Find where the given text appears and provide that cell's center as (x, y) coordinate. 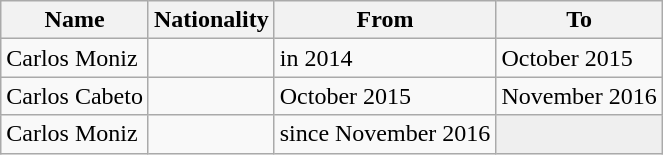
November 2016 (579, 96)
Nationality (211, 20)
From (385, 20)
To (579, 20)
Carlos Cabeto (75, 96)
in 2014 (385, 58)
Name (75, 20)
since November 2016 (385, 134)
